Capture the cell that displays the provided text and extract its [X, Y] central coordinate. 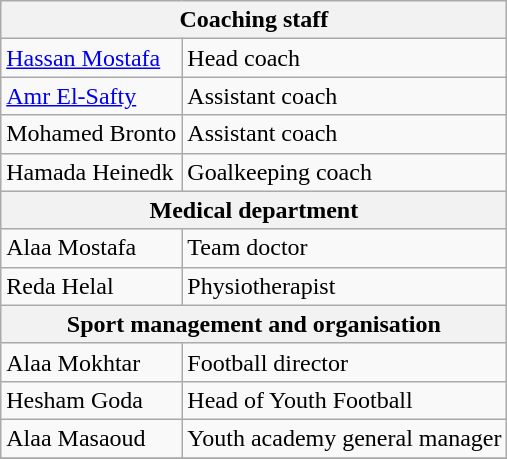
Hassan Mostafa [92, 58]
Head of Youth Football [344, 400]
Alaa Masaoud [92, 438]
Medical department [254, 210]
Mohamed Bronto [92, 134]
Hesham Goda [92, 400]
Sport management and organisation [254, 324]
Alaa Mokhtar [92, 362]
Football director [344, 362]
Amr El-Safty [92, 96]
Reda Helal [92, 286]
Hamada Heinedk [92, 172]
Alaa Mostafa [92, 248]
Goalkeeping coach [344, 172]
Physiotherapist [344, 286]
Coaching staff [254, 20]
Youth academy general manager [344, 438]
Team doctor [344, 248]
Head coach [344, 58]
